Detect which cell encompasses the target text, then output its (x, y) center coordinate. 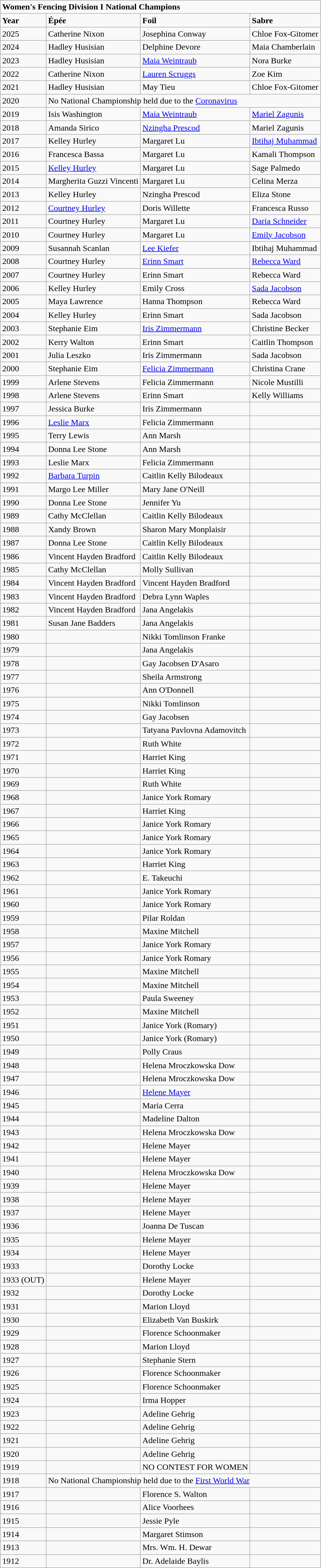
Irma Hopper (195, 1400)
1922 (23, 1427)
1927 (23, 1360)
1983 (23, 597)
2025 (23, 34)
2013 (23, 195)
2011 (23, 221)
1949 (23, 1052)
2003 (23, 328)
2010 (23, 235)
Kelly Williams (285, 396)
Margo Lee Miller (93, 489)
Maia Chamberlain (285, 47)
1941 (23, 1159)
1994 (23, 449)
1962 (23, 878)
1970 (23, 770)
Polly Craus (195, 1052)
Gay Jacobsen D'Asaro (195, 663)
1924 (23, 1400)
Stephanie Stern (195, 1360)
1946 (23, 1092)
1958 (23, 931)
Terry Lewis (93, 436)
1950 (23, 1039)
1980 (23, 637)
Christina Crane (285, 369)
Joanna De Tuscan (195, 1226)
1918 (23, 1481)
2000 (23, 369)
1933 (OUT) (23, 1280)
1988 (23, 529)
1931 (23, 1306)
1972 (23, 744)
Eliza Stone (285, 195)
No National Championship held due to the Coronavirus (183, 101)
1973 (23, 730)
1915 (23, 1521)
1986 (23, 556)
Celina Merza (285, 181)
Gay Jacobsen (195, 717)
Delphine Devore (195, 47)
Debra Lynn Waples (195, 597)
1987 (23, 543)
Year (23, 20)
May Tieu (195, 87)
Sharon Mary Monplaisir (195, 529)
Sage Palmedo (285, 168)
1952 (23, 1012)
1969 (23, 784)
Nora Burke (285, 61)
Paula Sweeney (195, 998)
1919 (23, 1467)
Francesca Bassa (93, 154)
2018 (23, 127)
NO CONTEST FOR WOMEN (195, 1467)
Nicole Mustilli (285, 382)
1968 (23, 797)
1948 (23, 1065)
1966 (23, 824)
1981 (23, 623)
2007 (23, 275)
1938 (23, 1199)
Jessie Pyle (195, 1521)
1992 (23, 476)
Molly Sullivan (195, 569)
Daria Schneider (285, 221)
1925 (23, 1387)
1999 (23, 382)
1937 (23, 1213)
1963 (23, 864)
2012 (23, 208)
1917 (23, 1494)
2002 (23, 342)
1912 (23, 1561)
1935 (23, 1239)
Christine Becker (285, 328)
2017 (23, 141)
1921 (23, 1440)
1984 (23, 583)
Sabre (285, 20)
Emily Jacobson (285, 235)
1985 (23, 569)
E. Takeuchi (195, 878)
Josephina Conway (195, 34)
Pilar Roldan (195, 918)
2020 (23, 101)
2005 (23, 302)
1995 (23, 436)
No National Championship held due to the First World War (183, 1481)
1964 (23, 851)
2008 (23, 262)
1947 (23, 1079)
2015 (23, 168)
Susan Jane Badders (93, 623)
Jessica Burke (93, 409)
Ann O'Donnell (195, 690)
2016 (23, 154)
Maria Cerra (195, 1106)
2001 (23, 355)
1996 (23, 422)
2009 (23, 248)
2023 (23, 61)
Emily Cross (195, 288)
Julia Leszko (93, 355)
1957 (23, 945)
Women's Fencing Division I National Champions (160, 7)
1975 (23, 704)
1926 (23, 1373)
Kerry Walton (93, 342)
1934 (23, 1253)
1954 (23, 985)
1943 (23, 1132)
1913 (23, 1548)
1955 (23, 971)
2022 (23, 74)
1977 (23, 677)
1944 (23, 1119)
1933 (23, 1266)
1979 (23, 650)
Nikki Tomlinson Franke (195, 637)
Kamali Thompson (285, 154)
Elizabeth Van Buskirk (195, 1320)
1923 (23, 1413)
Maya Lawrence (93, 302)
1932 (23, 1293)
1953 (23, 998)
1920 (23, 1454)
Doris Willette (195, 208)
1993 (23, 462)
1991 (23, 489)
1939 (23, 1186)
Isis Washington (93, 114)
2019 (23, 114)
1961 (23, 891)
Alice Voorhees (195, 1507)
Foil (195, 20)
Amanda Sirico (93, 127)
1942 (23, 1146)
1998 (23, 396)
1965 (23, 838)
Zoe Kim (285, 74)
Xandy Brown (93, 529)
1997 (23, 409)
Dr. Adelaide Baylis (195, 1561)
Caitlin Thompson (285, 342)
Francesca Russo (285, 208)
1982 (23, 610)
Madeline Dalton (195, 1119)
Nikki Tomlinson (195, 704)
Mrs. Wm. H. Dewar (195, 1548)
1928 (23, 1347)
Margherita Guzzi Vincenti (93, 181)
1929 (23, 1333)
1967 (23, 811)
Florence S. Walton (195, 1494)
2004 (23, 315)
2024 (23, 47)
Lauren Scruggs (195, 74)
1945 (23, 1106)
1976 (23, 690)
2014 (23, 181)
Susannah Scanlan (93, 248)
Hanna Thompson (195, 302)
Barbara Turpin (93, 476)
1956 (23, 958)
Épée (93, 20)
2006 (23, 288)
Margaret Stimson (195, 1534)
1951 (23, 1025)
1940 (23, 1172)
1974 (23, 717)
1990 (23, 503)
2021 (23, 87)
Jennifer Yu (195, 503)
1916 (23, 1507)
Tatyana Pavlovna Adamovitch (195, 730)
1989 (23, 516)
Lee Kiefer (195, 248)
1930 (23, 1320)
1936 (23, 1226)
1960 (23, 905)
1959 (23, 918)
Sheila Armstrong (195, 677)
Mary Jane O'Neill (195, 489)
1914 (23, 1534)
1971 (23, 757)
1978 (23, 663)
